Output the [X, Y] coordinate of the center of the cell containing the given text.  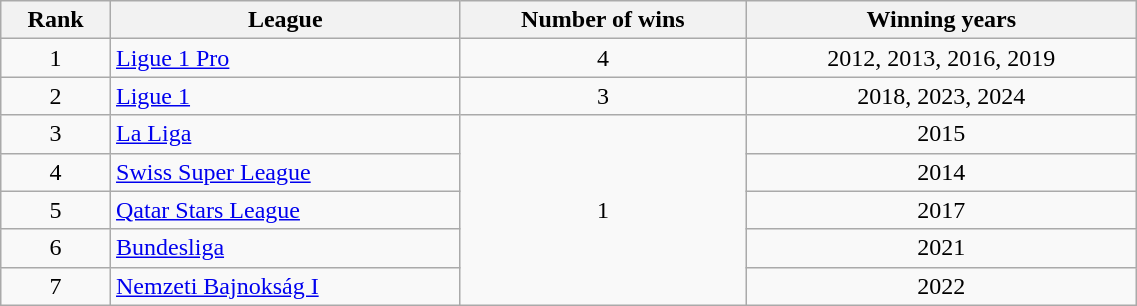
2017 [942, 210]
Nemzeti Bajnokság I [286, 286]
2014 [942, 172]
Bundesliga [286, 248]
6 [56, 248]
5 [56, 210]
2022 [942, 286]
2 [56, 96]
La Liga [286, 134]
Swiss Super League [286, 172]
2012, 2013, 2016, 2019 [942, 58]
Winning years [942, 20]
Rank [56, 20]
Ligue 1 Pro [286, 58]
Number of wins [603, 20]
2015 [942, 134]
Ligue 1 [286, 96]
Qatar Stars League [286, 210]
League [286, 20]
2021 [942, 248]
7 [56, 286]
2018, 2023, 2024 [942, 96]
